Scan for the cell matching the given text and deliver its [X, Y] coordinate at center. 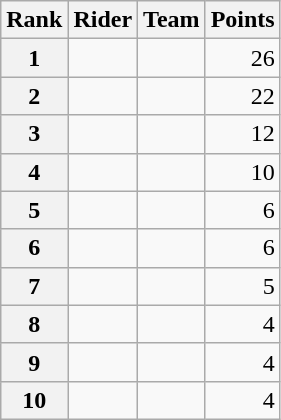
2 [34, 96]
7 [34, 286]
Points [242, 20]
3 [34, 134]
Rider [103, 20]
Team [172, 20]
9 [34, 362]
12 [242, 134]
Rank [34, 20]
22 [242, 96]
8 [34, 324]
26 [242, 58]
1 [34, 58]
